Provide the (X, Y) coordinate of the cell's center where the given text is located.  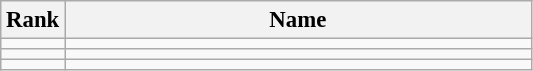
Name (298, 20)
Rank (33, 20)
